Find where the given text appears and provide that cell's center as (x, y) coordinate. 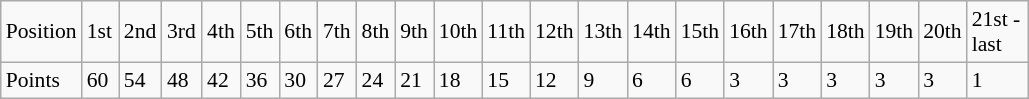
54 (140, 80)
19th (894, 32)
10th (458, 32)
9 (604, 80)
17th (798, 32)
21st -last (998, 32)
27 (338, 80)
20th (942, 32)
36 (260, 80)
14th (652, 32)
12 (554, 80)
9th (414, 32)
11th (506, 32)
16th (748, 32)
7th (338, 32)
48 (182, 80)
18 (458, 80)
42 (222, 80)
24 (376, 80)
30 (298, 80)
4th (222, 32)
15th (700, 32)
Points (42, 80)
12th (554, 32)
18th (846, 32)
13th (604, 32)
5th (260, 32)
8th (376, 32)
2nd (140, 32)
6th (298, 32)
60 (100, 80)
1 (998, 80)
3rd (182, 32)
Position (42, 32)
21 (414, 80)
15 (506, 80)
1st (100, 32)
